Scan for the cell matching the given text and deliver its [x, y] coordinate at center. 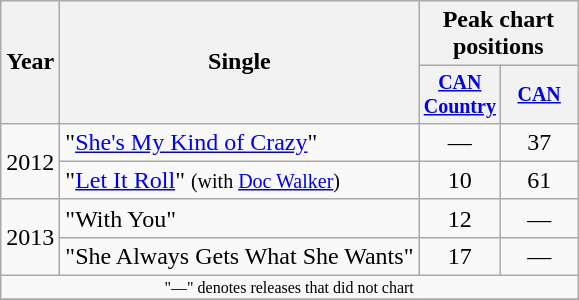
Single [240, 62]
Peak chartpositions [498, 34]
"Let It Roll" (with Doc Walker) [240, 180]
CAN [540, 94]
12 [460, 218]
2012 [30, 161]
"—" denotes releases that did not chart [290, 288]
"With You" [240, 218]
37 [540, 142]
Year [30, 62]
61 [540, 180]
2013 [30, 237]
"She Always Gets What She Wants" [240, 256]
"She's My Kind of Crazy" [240, 142]
CAN Country [460, 94]
17 [460, 256]
10 [460, 180]
